Scan for the cell matching the given text and deliver its [X, Y] coordinate at center. 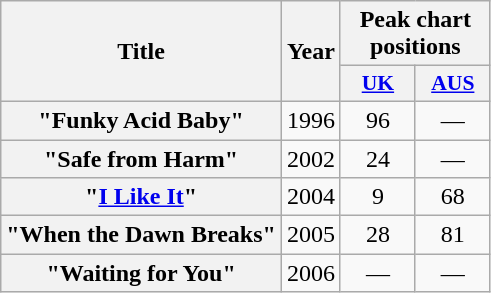
28 [378, 235]
"I Like It" [142, 197]
"When the Dawn Breaks" [142, 235]
2004 [310, 197]
2006 [310, 273]
"Funky Acid Baby" [142, 120]
"Safe from Harm" [142, 159]
2005 [310, 235]
Title [142, 52]
9 [378, 197]
Peak chart positions [415, 34]
2002 [310, 159]
68 [452, 197]
AUS [452, 84]
96 [378, 120]
24 [378, 159]
Year [310, 52]
1996 [310, 120]
"Waiting for You" [142, 273]
UK [378, 84]
81 [452, 235]
